Output the [X, Y] coordinate of the center of the cell containing the given text.  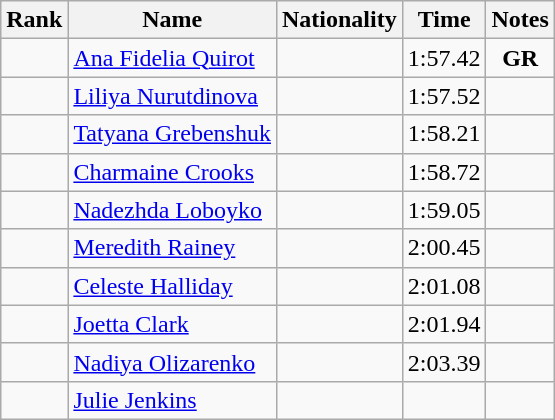
GR [520, 58]
2:00.45 [444, 248]
Notes [520, 20]
2:01.94 [444, 324]
1:57.42 [444, 58]
Time [444, 20]
1:57.52 [444, 96]
Celeste Halliday [172, 286]
Rank [34, 20]
Meredith Rainey [172, 248]
2:01.08 [444, 286]
Joetta Clark [172, 324]
Tatyana Grebenshuk [172, 134]
2:03.39 [444, 362]
Nationality [339, 20]
Ana Fidelia Quirot [172, 58]
1:59.05 [444, 210]
1:58.21 [444, 134]
Liliya Nurutdinova [172, 96]
Nadezhda Loboyko [172, 210]
Name [172, 20]
1:58.72 [444, 172]
Julie Jenkins [172, 400]
Charmaine Crooks [172, 172]
Nadiya Olizarenko [172, 362]
